Return the (X, Y) coordinate for the center point of the cell that contains the specified text.  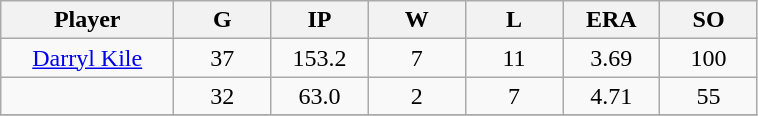
37 (222, 58)
Player (88, 20)
L (514, 20)
11 (514, 58)
2 (416, 96)
153.2 (320, 58)
100 (708, 58)
32 (222, 96)
W (416, 20)
G (222, 20)
63.0 (320, 96)
55 (708, 96)
SO (708, 20)
IP (320, 20)
Darryl Kile (88, 58)
ERA (612, 20)
4.71 (612, 96)
3.69 (612, 58)
